Locate the cell with the specified text and output its [x, y] center coordinate. 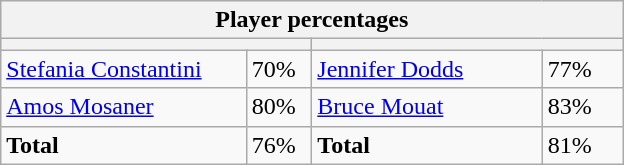
70% [279, 69]
77% [582, 69]
Stefania Constantini [124, 69]
80% [279, 107]
Player percentages [312, 20]
83% [582, 107]
81% [582, 145]
Amos Mosaner [124, 107]
Bruce Mouat [427, 107]
Jennifer Dodds [427, 69]
76% [279, 145]
